For the text-containing cell, return its midpoint in (x, y) coordinate format. 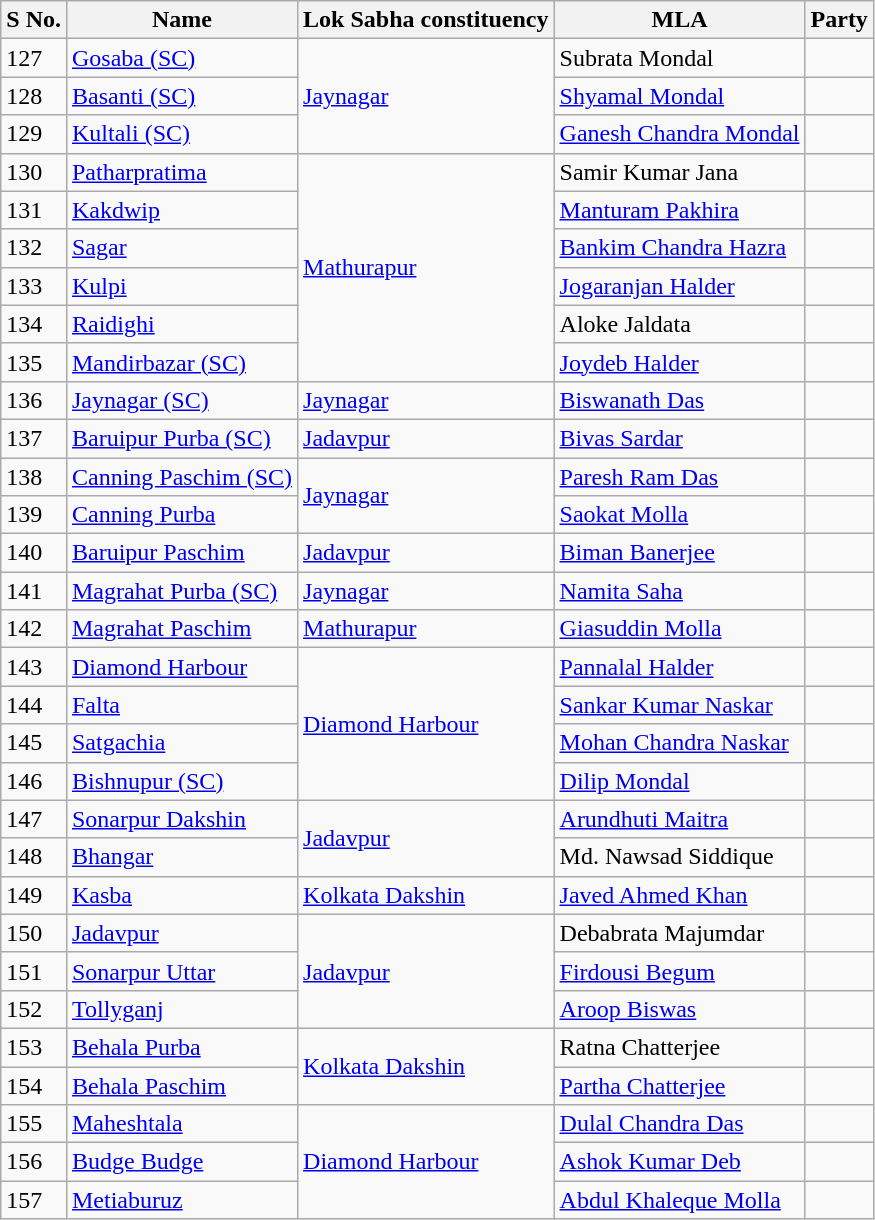
Shyamal Mondal (680, 96)
Javed Ahmed Khan (680, 895)
Gosaba (SC) (182, 58)
Saokat Molla (680, 515)
157 (34, 1200)
Sankar Kumar Naskar (680, 705)
Pannalal Halder (680, 667)
155 (34, 1124)
Bhangar (182, 857)
Patharpratima (182, 172)
Party (839, 20)
140 (34, 553)
Sonarpur Uttar (182, 971)
Kasba (182, 895)
Falta (182, 705)
Behala Purba (182, 1047)
130 (34, 172)
131 (34, 210)
136 (34, 400)
133 (34, 286)
Magrahat Paschim (182, 629)
Ganesh Chandra Mondal (680, 134)
156 (34, 1162)
Ratna Chatterjee (680, 1047)
Jaynagar (SC) (182, 400)
138 (34, 477)
Maheshtala (182, 1124)
MLA (680, 20)
Namita Saha (680, 591)
Debabrata Majumdar (680, 933)
Kultali (SC) (182, 134)
Ashok Kumar Deb (680, 1162)
152 (34, 1009)
Biman Banerjee (680, 553)
135 (34, 362)
141 (34, 591)
S No. (34, 20)
150 (34, 933)
Giasuddin Molla (680, 629)
Samir Kumar Jana (680, 172)
Aroop Biswas (680, 1009)
Bivas Sardar (680, 438)
149 (34, 895)
142 (34, 629)
Arundhuti Maitra (680, 819)
144 (34, 705)
Behala Paschim (182, 1085)
Mohan Chandra Naskar (680, 743)
Sagar (182, 248)
Partha Chatterjee (680, 1085)
Firdousi Begum (680, 971)
Basanti (SC) (182, 96)
134 (34, 324)
Bankim Chandra Hazra (680, 248)
139 (34, 515)
Baruipur Paschim (182, 553)
137 (34, 438)
132 (34, 248)
Biswanath Das (680, 400)
Metiaburuz (182, 1200)
Lok Sabha constituency (426, 20)
Kakdwip (182, 210)
154 (34, 1085)
Raidighi (182, 324)
146 (34, 781)
Manturam Pakhira (680, 210)
Aloke Jaldata (680, 324)
127 (34, 58)
Satgachia (182, 743)
Baruipur Purba (SC) (182, 438)
151 (34, 971)
Canning Paschim (SC) (182, 477)
145 (34, 743)
Jogaranjan Halder (680, 286)
143 (34, 667)
128 (34, 96)
Name (182, 20)
129 (34, 134)
Mandirbazar (SC) (182, 362)
Bishnupur (SC) (182, 781)
Subrata Mondal (680, 58)
153 (34, 1047)
148 (34, 857)
Dilip Mondal (680, 781)
Dulal Chandra Das (680, 1124)
Magrahat Purba (SC) (182, 591)
Paresh Ram Das (680, 477)
Tollyganj (182, 1009)
Md. Nawsad Siddique (680, 857)
147 (34, 819)
Joydeb Halder (680, 362)
Budge Budge (182, 1162)
Canning Purba (182, 515)
Kulpi (182, 286)
Sonarpur Dakshin (182, 819)
Abdul Khaleque Molla (680, 1200)
